Return (x, y) of the center of cell containing provided text 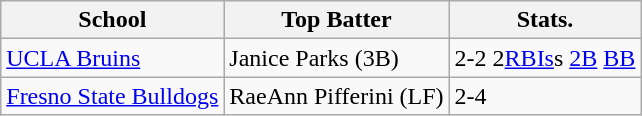
Janice Parks (3B) (336, 58)
2-4 (545, 96)
RaeAnn Pifferini (LF) (336, 96)
Stats. (545, 20)
School (112, 20)
Fresno State Bulldogs (112, 96)
2-2 2RBIss 2B BB (545, 58)
UCLA Bruins (112, 58)
Top Batter (336, 20)
